Detect which cell encompasses the target text, then output its (x, y) center coordinate. 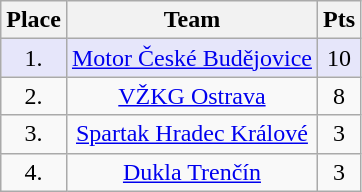
3. (34, 134)
1. (34, 58)
10 (338, 58)
Dukla Trenčín (192, 172)
Spartak Hradec Králové (192, 134)
4. (34, 172)
2. (34, 96)
Team (192, 20)
Place (34, 20)
Pts (338, 20)
Motor České Budějovice (192, 58)
8 (338, 96)
VŽKG Ostrava (192, 96)
